Locate the cell with the specified text and output its (X, Y) center coordinate. 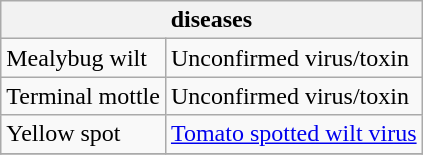
diseases (212, 20)
Yellow spot (84, 134)
Terminal mottle (84, 96)
Tomato spotted wilt virus (294, 134)
Mealybug wilt (84, 58)
